Detect which cell encompasses the target text, then output its (X, Y) center coordinate. 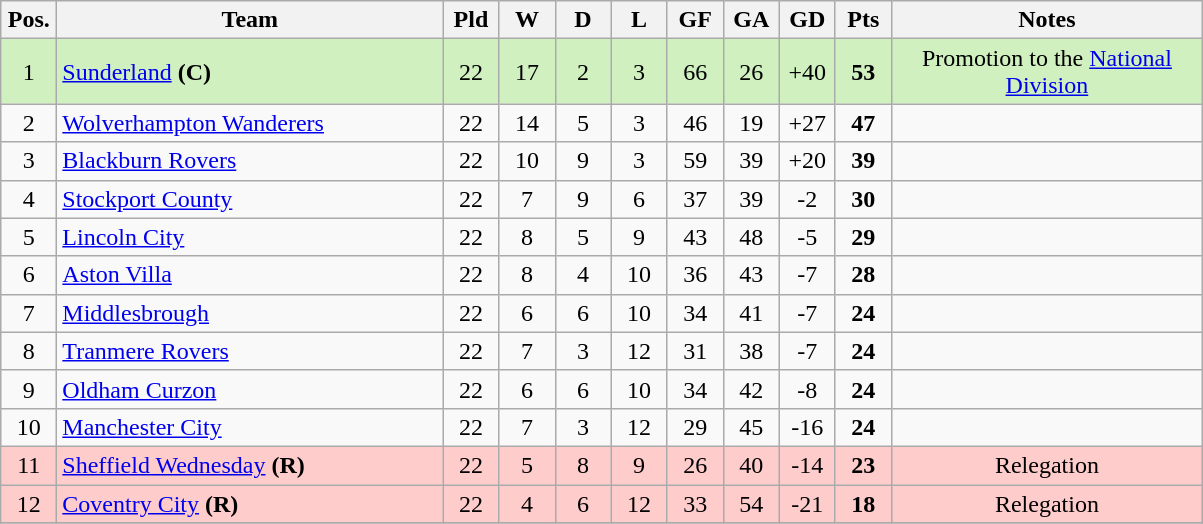
38 (751, 351)
66 (695, 72)
GF (695, 20)
30 (863, 199)
14 (527, 123)
W (527, 20)
Coventry City (R) (250, 503)
45 (751, 427)
46 (695, 123)
D (583, 20)
28 (863, 275)
+27 (807, 123)
41 (751, 313)
Oldham Curzon (250, 389)
Pos. (29, 20)
11 (29, 465)
Pts (863, 20)
-21 (807, 503)
Sunderland (C) (250, 72)
-2 (807, 199)
53 (863, 72)
Blackburn Rovers (250, 161)
Sheffield Wednesday (R) (250, 465)
31 (695, 351)
Lincoln City (250, 237)
-5 (807, 237)
40 (751, 465)
59 (695, 161)
17 (527, 72)
GA (751, 20)
18 (863, 503)
-14 (807, 465)
Manchester City (250, 427)
-8 (807, 389)
47 (863, 123)
36 (695, 275)
Tranmere Rovers (250, 351)
54 (751, 503)
23 (863, 465)
19 (751, 123)
+20 (807, 161)
Stockport County (250, 199)
Pld (471, 20)
1 (29, 72)
Promotion to the National Division (1046, 72)
Team (250, 20)
33 (695, 503)
48 (751, 237)
L (639, 20)
Notes (1046, 20)
42 (751, 389)
Aston Villa (250, 275)
Wolverhampton Wanderers (250, 123)
GD (807, 20)
Middlesbrough (250, 313)
-16 (807, 427)
37 (695, 199)
+40 (807, 72)
